Scan for the cell matching the given text and deliver its (X, Y) coordinate at center. 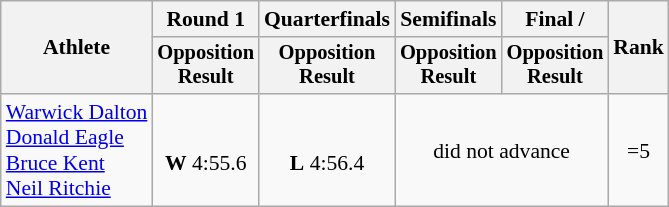
Rank (638, 48)
Final / (556, 19)
Semifinals (448, 19)
did not advance (502, 150)
L 4:56.4 (327, 150)
W 4:55.6 (206, 150)
Athlete (77, 48)
Round 1 (206, 19)
=5 (638, 150)
Warwick DaltonDonald EagleBruce KentNeil Ritchie (77, 150)
Quarterfinals (327, 19)
